Scan for the cell matching the given text and deliver its [X, Y] coordinate at center. 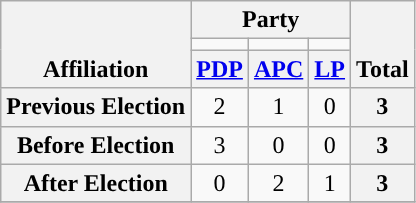
Previous Election [96, 107]
Party [271, 20]
APC [278, 69]
LP [330, 69]
Affiliation [96, 44]
After Election [96, 183]
Before Election [96, 145]
Total [383, 44]
PDP [220, 69]
